From the cell containing the given text, extract its center point as [x, y] coordinate. 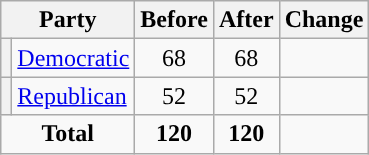
After [246, 20]
Before [174, 20]
Change [324, 20]
Democratic [74, 58]
Republican [74, 96]
Party [68, 20]
Total [68, 134]
